Provide the [x, y] coordinate of the cell's center where the given text is located.  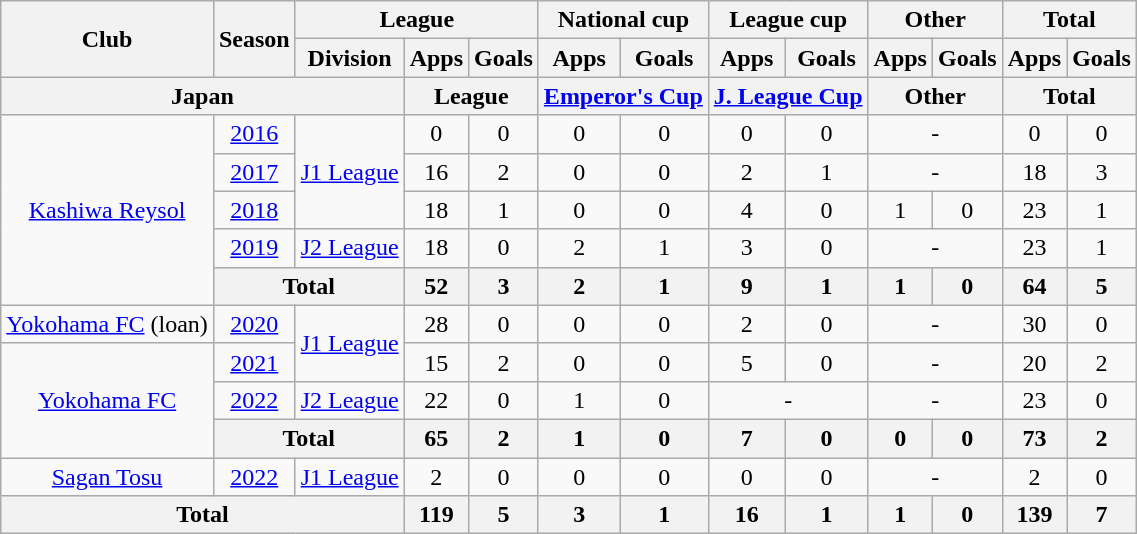
Club [108, 39]
Japan [202, 96]
65 [436, 438]
30 [1034, 324]
2017 [254, 172]
2020 [254, 324]
64 [1034, 286]
Division [350, 58]
J. League Cup [788, 96]
119 [436, 515]
2019 [254, 248]
League cup [788, 20]
2016 [254, 134]
4 [746, 210]
22 [436, 400]
Sagan Tosu [108, 477]
Kashiwa Reysol [108, 210]
Season [254, 39]
9 [746, 286]
28 [436, 324]
2021 [254, 362]
73 [1034, 438]
2018 [254, 210]
Emperor's Cup [623, 96]
Yokohama FC (loan) [108, 324]
20 [1034, 362]
52 [436, 286]
National cup [623, 20]
15 [436, 362]
Yokohama FC [108, 400]
139 [1034, 515]
